Extract the [X, Y] coordinate from the center of the cell holding the provided text.  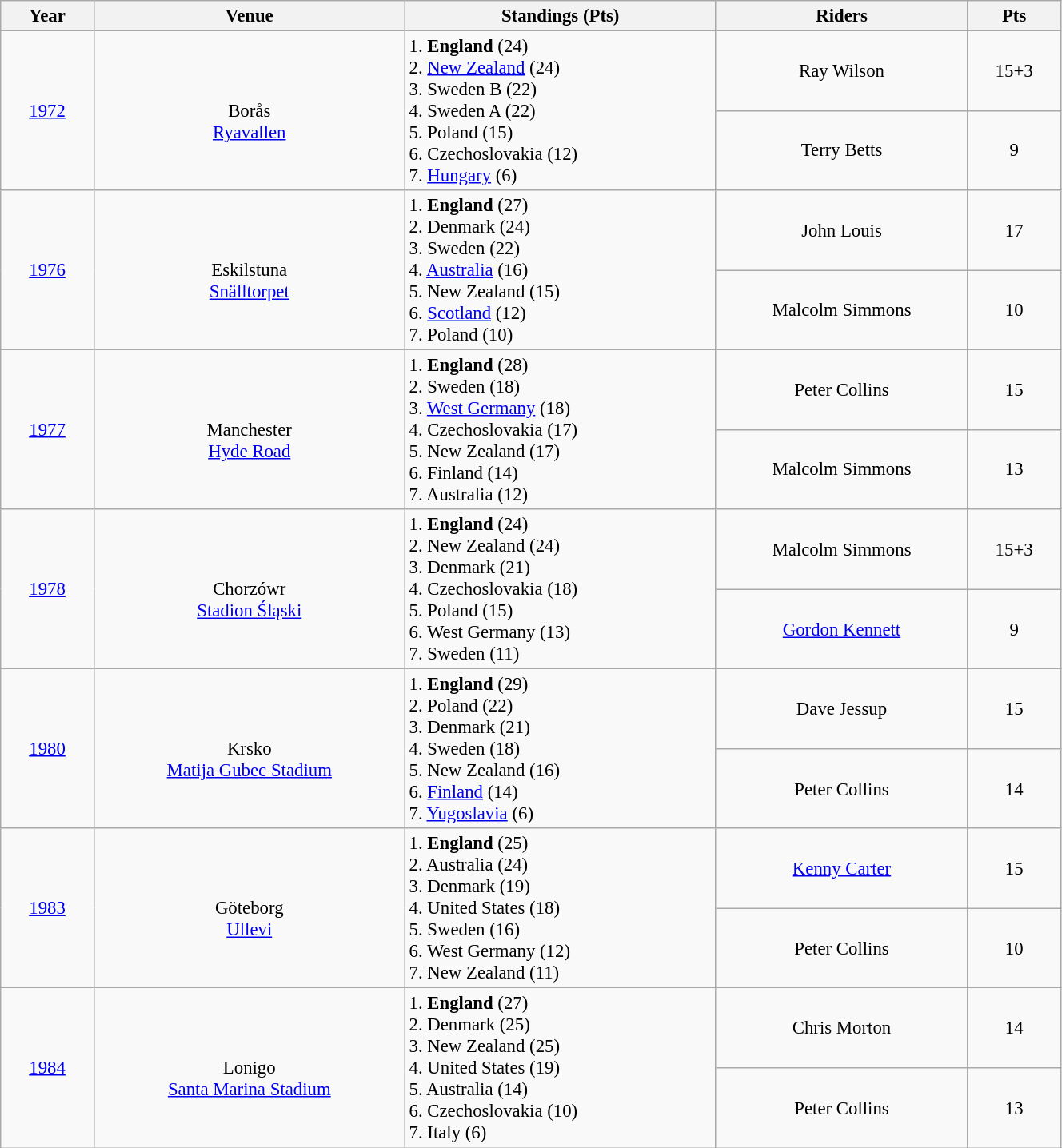
1. England (28)2. Sweden (18)3. West Germany (18)4. Czechoslovakia (17)5. New Zealand (17)6. Finland (14)7. Australia (12) [560, 430]
1972 [48, 111]
BoråsRyavallen [250, 111]
1983 [48, 908]
Year [48, 16]
1984 [48, 1068]
Chris Morton [841, 1028]
ChorzówrStadion Śląski [250, 589]
1976 [48, 270]
1980 [48, 749]
1. England (25)2. Australia (24) 3. Denmark (19)4. United States (18)5. Sweden (16)6. West Germany (12)7. New Zealand (11) [560, 908]
GöteborgUllevi [250, 908]
EskilstunaSnälltorpet [250, 270]
Kenny Carter [841, 868]
1. England (24)2. New Zealand (24) 3. Sweden B (22)4. Sweden A (22)5. Poland (15)6. Czechoslovakia (12)7. Hungary (6) [560, 111]
Gordon Kennett [841, 629]
Ray Wilson [841, 71]
Pts [1014, 16]
1978 [48, 589]
1. England (27)2. Denmark (25) 3. New Zealand (25) 4. United States (19)5. Australia (14)6. Czechoslovakia (10)7. Italy (6) [560, 1068]
1977 [48, 430]
Standings (Pts) [560, 16]
KrskoMatija Gubec Stadium [250, 749]
1. England (24)2. New Zealand (24)3. Denmark (21)4. Czechoslovakia (18)5. Poland (15)6. West Germany (13)7. Sweden (11) [560, 589]
ManchesterHyde Road [250, 430]
1. England (27)2. Denmark (24) 3. Sweden (22)4. Australia (16)5. New Zealand (15)6. Scotland (12)7. Poland (10) [560, 270]
Riders [841, 16]
LonigoSanta Marina Stadium [250, 1068]
Terry Betts [841, 150]
17 [1014, 230]
Dave Jessup [841, 709]
1. England (29)2. Poland (22) 3. Denmark (21)4. Sweden (18)5. New Zealand (16)6. Finland (14)7. Yugoslavia (6) [560, 749]
John Louis [841, 230]
Venue [250, 16]
